Output the [x, y] coordinate of the center of the cell containing the given text.  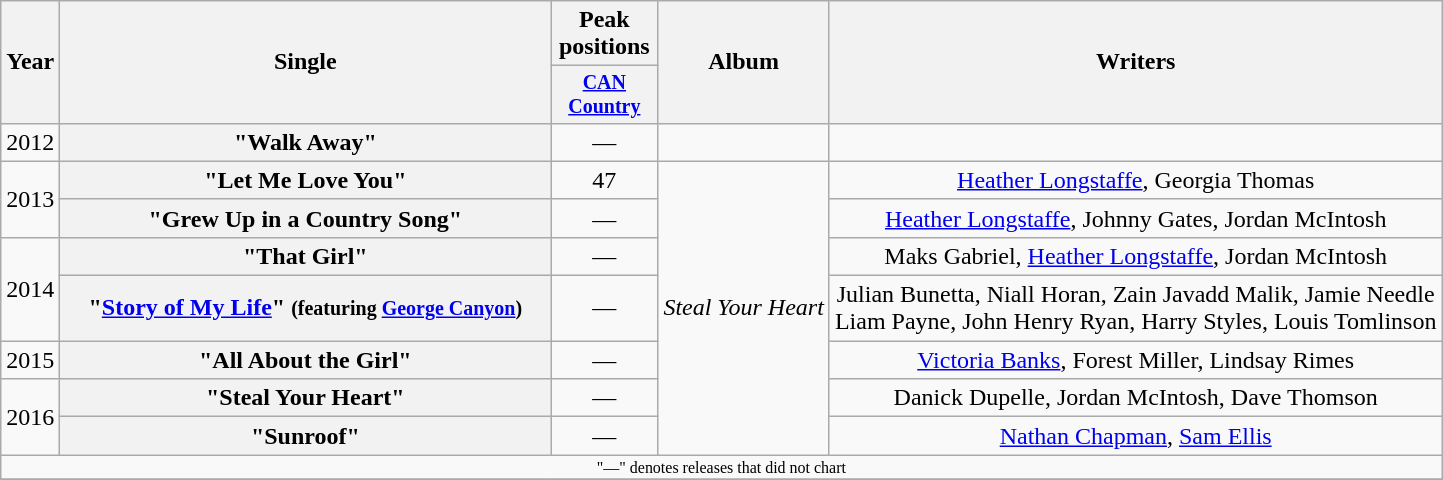
Victoria Banks, Forest Miller, Lindsay Rimes [1136, 360]
"—" denotes releases that did not chart [722, 467]
2015 [30, 360]
Heather Longstaffe, Johnny Gates, Jordan McIntosh [1136, 218]
Writers [1136, 62]
2012 [30, 142]
Album [744, 62]
Year [30, 62]
"Grew Up in a Country Song" [306, 218]
"All About the Girl" [306, 360]
"Sunroof" [306, 436]
Maks Gabriel, Heather Longstaffe, Jordan McIntosh [1136, 256]
2014 [30, 288]
Peak positions [604, 34]
Julian Bunetta, Niall Horan, Zain Javadd Malik, Jamie NeedleLiam Payne, John Henry Ryan, Harry Styles, Louis Tomlinson [1136, 308]
CAN Country [604, 94]
47 [604, 180]
"Story of My Life" (featuring George Canyon) [306, 308]
Steal Your Heart [744, 308]
Danick Dupelle, Jordan McIntosh, Dave Thomson [1136, 398]
Heather Longstaffe, Georgia Thomas [1136, 180]
"That Girl" [306, 256]
2013 [30, 199]
"Steal Your Heart" [306, 398]
Nathan Chapman, Sam Ellis [1136, 436]
2016 [30, 417]
Single [306, 62]
"Walk Away" [306, 142]
"Let Me Love You" [306, 180]
